Identify which cell holds the provided text, then report its [X, Y] central coordinate. 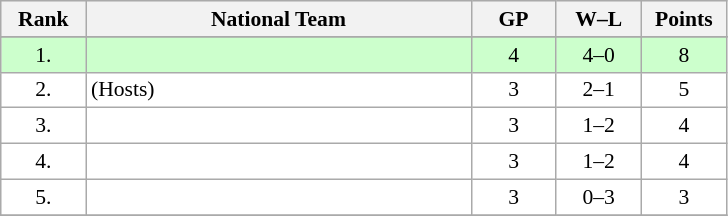
GP [514, 19]
0–3 [598, 197]
Rank [44, 19]
5. [44, 197]
W–L [598, 19]
8 [684, 55]
2. [44, 90]
2–1 [598, 90]
3. [44, 126]
1. [44, 55]
4–0 [598, 55]
National Team [278, 19]
Points [684, 19]
5 [684, 90]
4. [44, 162]
(Hosts) [278, 90]
